Capture the cell that displays the provided text and extract its (X, Y) central coordinate. 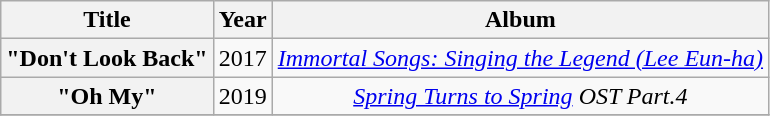
Album (520, 20)
Immortal Songs: Singing the Legend (Lee Eun-ha) (520, 58)
Title (107, 20)
"Oh My" (107, 96)
2019 (242, 96)
Year (242, 20)
2017 (242, 58)
Spring Turns to Spring OST Part.4 (520, 96)
"Don't Look Back" (107, 58)
